Search for the cell housing the specified text and yield its (x, y) center coordinate. 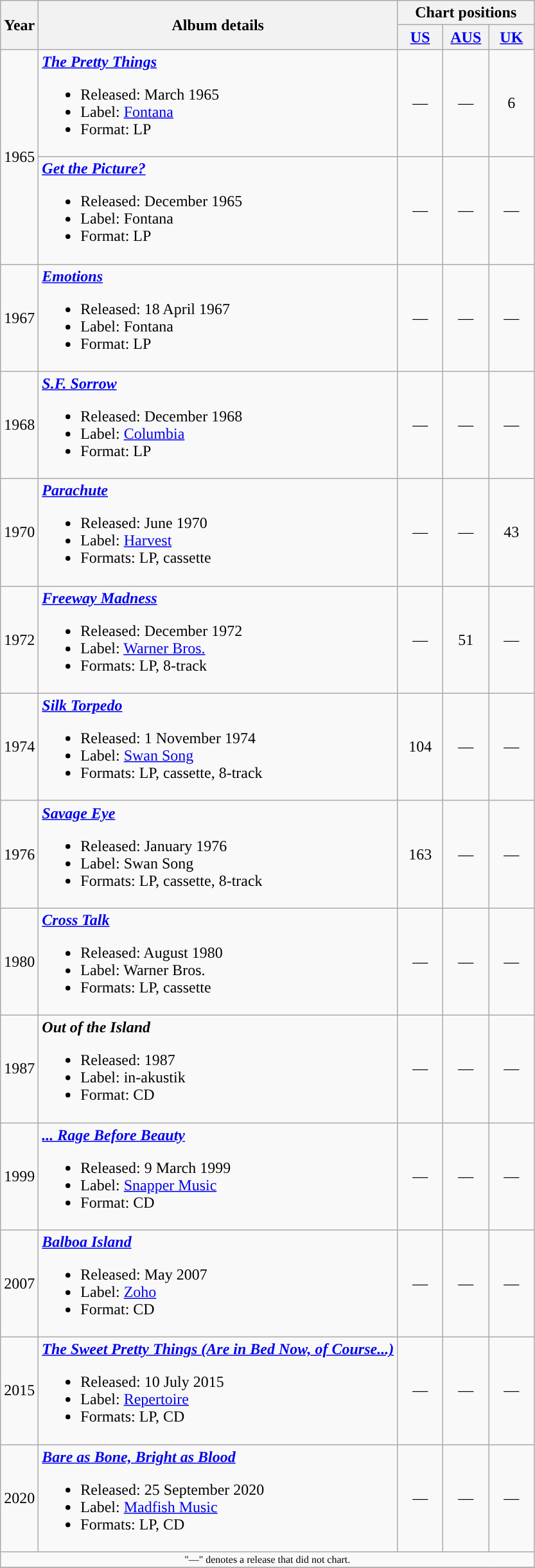
1999 (19, 1177)
163 (420, 854)
1972 (19, 640)
Silk TorpedoReleased: 1 November 1974Label: Swan Song Formats: LP, cassette, 8-track (218, 746)
Cross TalkReleased: August 1980Label: Warner Bros. Formats: LP, cassette (218, 961)
Freeway MadnessReleased: December 1972Label: Warner Bros. Formats: LP, 8-track (218, 640)
The Pretty ThingsReleased: March 1965Label: Fontana Format: LP (218, 103)
Balboa IslandReleased: May 2007Label: Zoho Format: CD (218, 1283)
1987 (19, 1069)
6 (511, 103)
1967 (19, 317)
1965 (19, 157)
1976 (19, 854)
... Rage Before BeautyReleased: 9 March 1999Label: Snapper Music Format: CD (218, 1177)
UK (511, 37)
2020 (19, 1498)
Get the Picture?Released: December 1965Label: Fontana Format: LP (218, 211)
Chart positions (466, 13)
Year (19, 25)
ParachuteReleased: June 1970Label: Harvest Formats: LP, cassette (218, 532)
104 (420, 746)
Out of the IslandReleased: 1987Label: in-akustik Format: CD (218, 1069)
51 (466, 640)
EmotionsReleased: 18 April 1967Label: Fontana Format: LP (218, 317)
Savage EyeReleased: January 1976Label: Swan Song Formats: LP, cassette, 8-track (218, 854)
The Sweet Pretty Things (Are in Bed Now, of Course...)Released: 10 July 2015Label: Repertoire Formats: LP, CD (218, 1391)
Bare as Bone, Bright as BloodReleased: 25 September 2020Label: Madfish MusicFormats: LP, CD (218, 1498)
1968 (19, 425)
1980 (19, 961)
1974 (19, 746)
AUS (466, 37)
2015 (19, 1391)
43 (511, 532)
"—" denotes a release that did not chart. (267, 1560)
2007 (19, 1283)
1970 (19, 532)
US (420, 37)
S.F. SorrowReleased: December 1968Label: Columbia Format: LP (218, 425)
Album details (218, 25)
